Extract the (x, y) coordinate from the center of the cell holding the provided text.  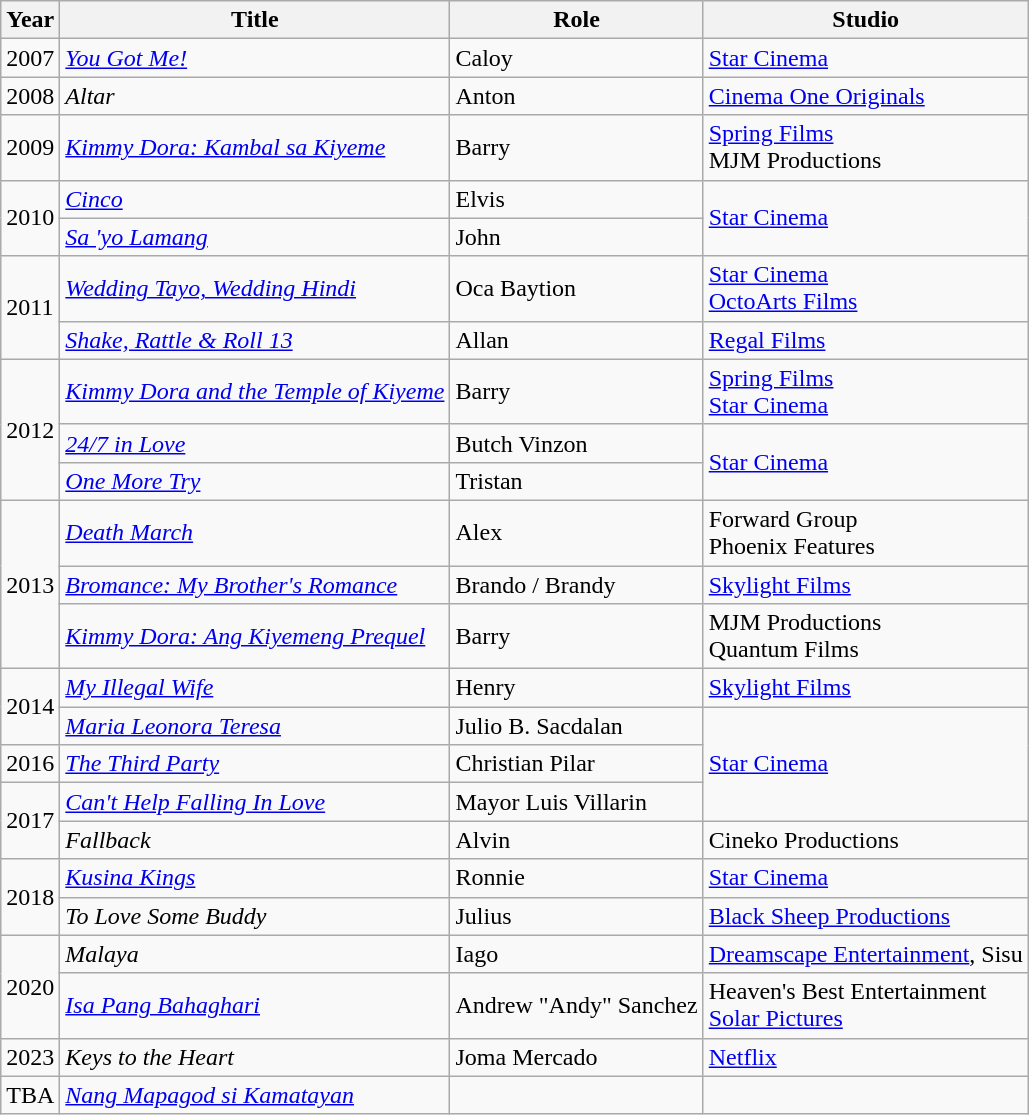
Fallback (255, 840)
Andrew "Andy" Sanchez (576, 1006)
Butch Vinzon (576, 443)
One More Try (255, 481)
2023 (30, 1057)
Brando / Brandy (576, 585)
Cinco (255, 199)
Julio B. Sacdalan (576, 726)
2018 (30, 897)
Studio (866, 20)
My Illegal Wife (255, 688)
Kusina Kings (255, 878)
MJM ProductionsQuantum Films (866, 636)
2007 (30, 58)
Iago (576, 954)
2012 (30, 430)
Joma Mercado (576, 1057)
Caloy (576, 58)
Shake, Rattle & Roll 13 (255, 340)
Forward GroupPhoenix Features (866, 532)
Death March (255, 532)
Cinema One Originals (866, 96)
Maria Leonora Teresa (255, 726)
2017 (30, 821)
Tristan (576, 481)
Isa Pang Bahaghari (255, 1006)
Keys to the Heart (255, 1057)
Black Sheep Productions (866, 916)
Julius (576, 916)
Spring FilmsMJM Productions (866, 148)
Regal Films (866, 340)
Malaya (255, 954)
Nang Mapagod si Kamatayan (255, 1095)
Year (30, 20)
Star CinemaOctoArts Films (866, 288)
Title (255, 20)
You Got Me! (255, 58)
Anton (576, 96)
2016 (30, 764)
Sa 'yo Lamang (255, 237)
Henry (576, 688)
Heaven's Best Entertainment Solar Pictures (866, 1006)
24/7 in Love (255, 443)
Cineko Productions (866, 840)
2010 (30, 218)
Role (576, 20)
Spring FilmsStar Cinema (866, 392)
Kimmy Dora and the Temple of Kiyeme (255, 392)
TBA (30, 1095)
Ronnie (576, 878)
To Love Some Buddy (255, 916)
Kimmy Dora: Ang Kiyemeng Prequel (255, 636)
Wedding Tayo, Wedding Hindi (255, 288)
Oca Baytion (576, 288)
Dreamscape Entertainment, Sisu (866, 954)
Kimmy Dora: Kambal sa Kiyeme (255, 148)
Netflix (866, 1057)
Altar (255, 96)
2013 (30, 584)
Can't Help Falling In Love (255, 802)
Elvis (576, 199)
Christian Pilar (576, 764)
2014 (30, 707)
The Third Party (255, 764)
Allan (576, 340)
2011 (30, 308)
Bromance: My Brother's Romance (255, 585)
Mayor Luis Villarin (576, 802)
2008 (30, 96)
2009 (30, 148)
Alex (576, 532)
Alvin (576, 840)
2020 (30, 986)
John (576, 237)
